Detect which cell encompasses the target text, then output its (x, y) center coordinate. 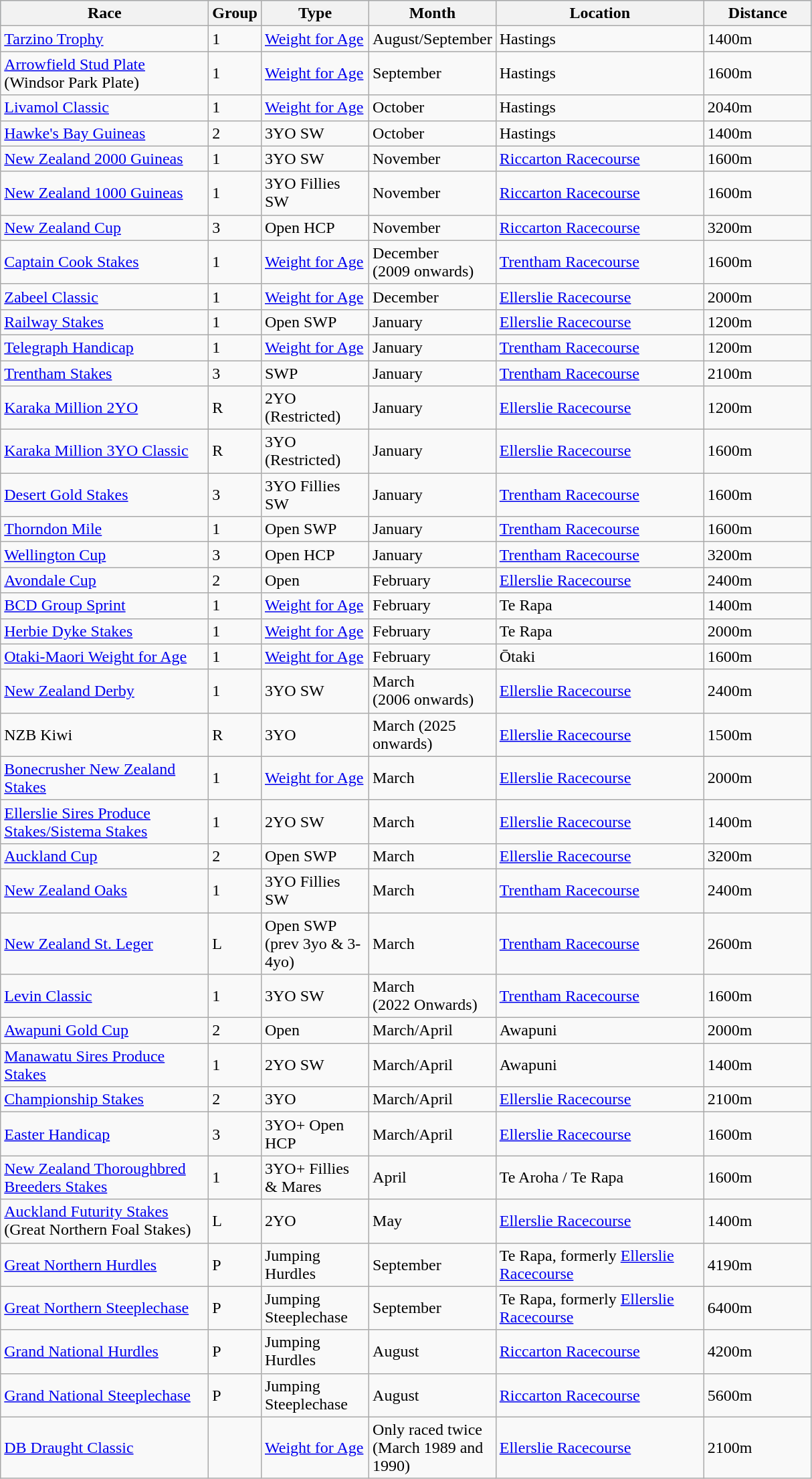
New Zealand St. Leger (104, 944)
Desert Gold Stakes (104, 495)
Month (433, 13)
4200m (757, 1352)
Awapuni Gold Cup (104, 1031)
Ōtaki (599, 657)
1500m (757, 735)
Captain Cook Stakes (104, 262)
NZB Kiwi (104, 735)
5600m (757, 1395)
2YO (Restricted) (314, 408)
Trentham Stakes (104, 373)
March (2022 Onwards) (433, 996)
December (2009 onwards) (433, 262)
Te Aroha / Te Rapa (599, 1178)
Championship Stakes (104, 1100)
Easter Handicap (104, 1134)
Auckland Cup (104, 856)
Auckland Futurity Stakes (Great Northern Foal Stakes) (104, 1221)
Group (235, 13)
New Zealand Derby (104, 691)
Herbie Dyke Stakes (104, 631)
Levin Classic (104, 996)
Grand National Hurdles (104, 1352)
Distance (757, 13)
Hawke's Bay Guineas (104, 133)
New Zealand Cup (104, 228)
SWP (314, 373)
New Zealand 2000 Guineas (104, 159)
3YO (Restricted) (314, 451)
March (2025 onwards) (433, 735)
Arrowfield Stud Plate (Windsor Park Plate) (104, 74)
May (433, 1221)
Grand National Steeplechase (104, 1395)
2600m (757, 944)
New Zealand 1000 Guineas (104, 193)
Great Northern Steeplechase (104, 1308)
Ellerslie Sires Produce Stakes/Sistema Stakes (104, 822)
Race (104, 13)
3YO+ Open HCP (314, 1134)
December (433, 296)
Bonecrusher New Zealand Stakes (104, 778)
New Zealand Thoroughbred Breeders Stakes (104, 1178)
3YO+ Fillies & Mares (314, 1178)
New Zealand Oaks (104, 890)
Great Northern Hurdles (104, 1265)
Livamol Classic (104, 108)
DB Draught Classic (104, 1448)
Only raced twice (March 1989 and 1990) (433, 1448)
2YO (314, 1221)
August/September (433, 39)
Tarzino Trophy (104, 39)
Manawatu Sires Produce Stakes (104, 1065)
March (2006 onwards) (433, 691)
BCD Group Sprint (104, 606)
2040m (757, 108)
April (433, 1178)
Railway Stakes (104, 322)
Wellington Cup (104, 555)
Location (599, 13)
Thorndon Mile (104, 529)
Zabeel Classic (104, 296)
Open SWP (prev 3yo & 3-4yo) (314, 944)
Telegraph Handicap (104, 347)
Type (314, 13)
Karaka Million 3YO Classic (104, 451)
Otaki-Maori Weight for Age (104, 657)
Avondale Cup (104, 580)
4190m (757, 1265)
6400m (757, 1308)
Karaka Million 2YO (104, 408)
